Scan for the cell matching the given text and deliver its [X, Y] coordinate at center. 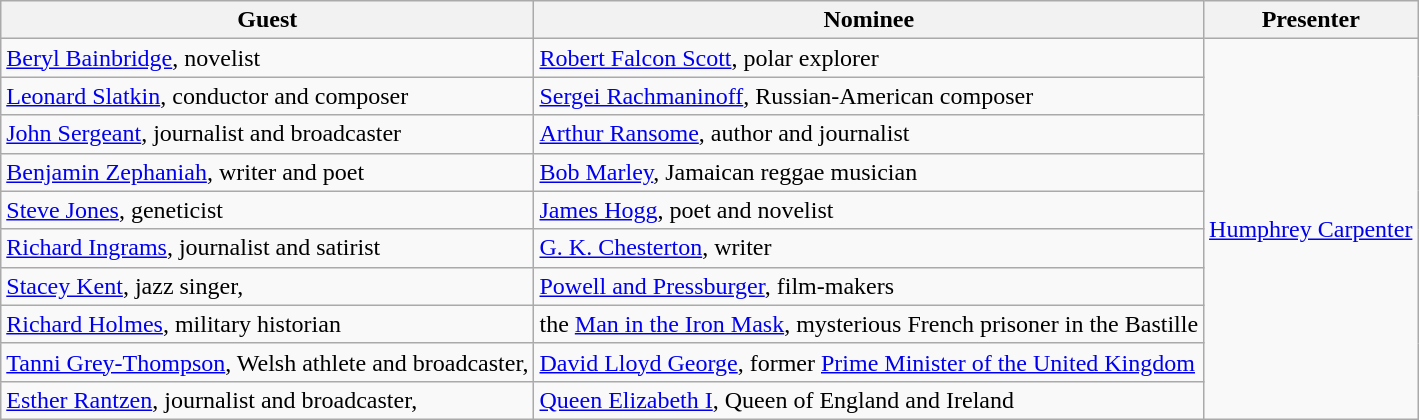
Steve Jones, geneticist [268, 210]
Stacey Kent, jazz singer, [268, 286]
Benjamin Zephaniah, writer and poet [268, 172]
Richard Ingrams, journalist and satirist [268, 248]
Beryl Bainbridge, novelist [268, 58]
John Sergeant, journalist and broadcaster [268, 134]
Arthur Ransome, author and journalist [869, 134]
Humphrey Carpenter [1311, 230]
Tanni Grey-Thompson, Welsh athlete and broadcaster, [268, 362]
James Hogg, poet and novelist [869, 210]
Queen Elizabeth I, Queen of England and Ireland [869, 400]
Robert Falcon Scott, polar explorer [869, 58]
G. K. Chesterton, writer [869, 248]
Leonard Slatkin, conductor and composer [268, 96]
Sergei Rachmaninoff, Russian-American composer [869, 96]
Nominee [869, 20]
Esther Rantzen, journalist and broadcaster, [268, 400]
Presenter [1311, 20]
Guest [268, 20]
the Man in the Iron Mask, mysterious French prisoner in the Bastille [869, 324]
Powell and Pressburger, film-makers [869, 286]
Bob Marley, Jamaican reggae musician [869, 172]
David Lloyd George, former Prime Minister of the United Kingdom [869, 362]
Richard Holmes, military historian [268, 324]
